Provide the (X, Y) coordinate of the cell's center where the given text is located.  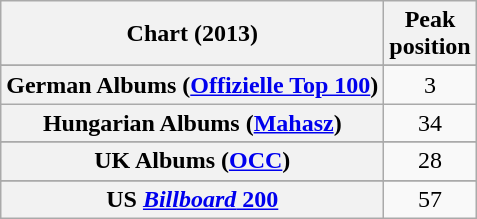
3 (430, 85)
34 (430, 123)
UK Albums (OCC) (192, 161)
Chart (2013) (192, 34)
57 (430, 199)
Peakposition (430, 34)
Hungarian Albums (Mahasz) (192, 123)
US Billboard 200 (192, 199)
German Albums (Offizielle Top 100) (192, 85)
28 (430, 161)
